Return the (x, y) coordinate for the center point of the cell that contains the specified text.  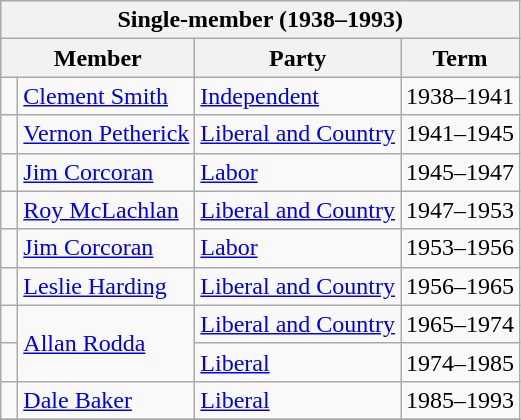
Term (460, 58)
Member (98, 58)
Dale Baker (106, 400)
Independent (298, 96)
1941–1945 (460, 134)
Single-member (1938–1993) (260, 20)
1974–1985 (460, 362)
1953–1956 (460, 248)
1965–1974 (460, 324)
1947–1953 (460, 210)
1985–1993 (460, 400)
1938–1941 (460, 96)
1956–1965 (460, 286)
Clement Smith (106, 96)
Leslie Harding (106, 286)
Party (298, 58)
1945–1947 (460, 172)
Allan Rodda (106, 343)
Roy McLachlan (106, 210)
Vernon Petherick (106, 134)
